For the text-containing cell, return its midpoint in [x, y] coordinate format. 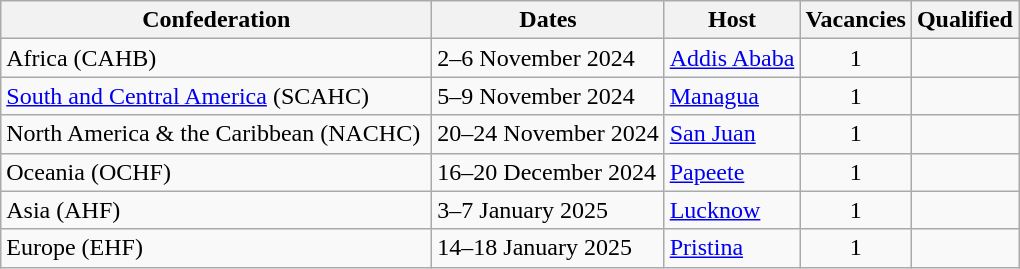
3–7 January 2025 [548, 210]
Papeete [732, 172]
Lucknow [732, 210]
Managua [732, 96]
Pristina [732, 248]
Host [732, 20]
Addis Ababa [732, 58]
Dates [548, 20]
San Juan [732, 134]
Confederation [216, 20]
14–18 January 2025 [548, 248]
Africa (CAHB) [216, 58]
16–20 December 2024 [548, 172]
20–24 November 2024 [548, 134]
South and Central America (SCAHC) [216, 96]
Asia (AHF) [216, 210]
Vacancies [856, 20]
Qualified [964, 20]
North America & the Caribbean (NACHC) [216, 134]
Oceania (OCHF) [216, 172]
Europe (EHF) [216, 248]
5–9 November 2024 [548, 96]
2–6 November 2024 [548, 58]
